From the cell containing the given text, extract its center point as (x, y) coordinate. 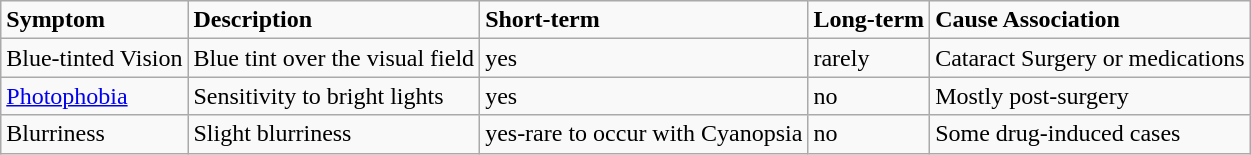
rarely (869, 58)
Mostly post-surgery (1090, 96)
Sensitivity to bright lights (334, 96)
Cause Association (1090, 20)
Slight blurriness (334, 134)
Some drug-induced cases (1090, 134)
Photophobia (94, 96)
Blue-tinted Vision (94, 58)
yes-rare to occur with Cyanopsia (644, 134)
Description (334, 20)
Blurriness (94, 134)
Long-term (869, 20)
Symptom (94, 20)
Short-term (644, 20)
Blue tint over the visual field (334, 58)
Cataract Surgery or medications (1090, 58)
